From the cell containing the given text, extract its center point as (X, Y) coordinate. 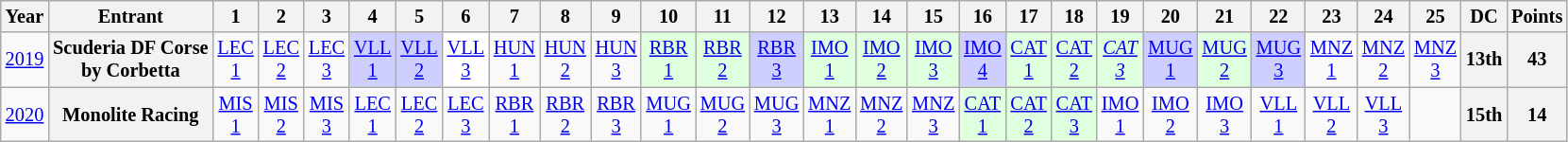
22 (1278, 16)
2020 (25, 115)
HUN2 (565, 60)
Scuderia DF Corseby Corbetta (130, 60)
43 (1537, 60)
8 (565, 16)
1 (235, 16)
IMO4 (982, 60)
17 (1029, 16)
11 (723, 16)
3 (327, 16)
6 (466, 16)
5 (419, 16)
DC (1484, 16)
13 (829, 16)
2019 (25, 60)
HUN1 (514, 60)
21 (1223, 16)
23 (1331, 16)
HUN3 (616, 60)
19 (1120, 16)
Year (25, 16)
9 (616, 16)
MIS3 (327, 115)
Points (1537, 16)
20 (1171, 16)
Monolite Racing (130, 115)
12 (776, 16)
MIS2 (281, 115)
2 (281, 16)
MIS1 (235, 115)
18 (1074, 16)
7 (514, 16)
24 (1384, 16)
4 (372, 16)
Entrant (130, 16)
25 (1435, 16)
15th (1484, 115)
16 (982, 16)
13th (1484, 60)
15 (933, 16)
10 (668, 16)
